Search for the cell housing the specified text and yield its (X, Y) center coordinate. 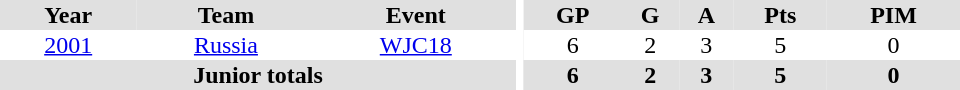
2001 (68, 45)
G (650, 15)
Junior totals (258, 75)
GP (572, 15)
Russia (226, 45)
Team (226, 15)
A (706, 15)
WJC18 (416, 45)
PIM (894, 15)
Year (68, 15)
Event (416, 15)
Pts (781, 15)
